From the cell containing the given text, extract its center point as [X, Y] coordinate. 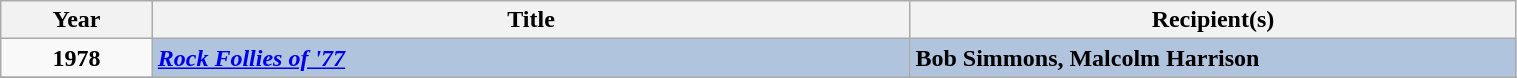
Title [531, 20]
Bob Simmons, Malcolm Harrison [1213, 58]
Recipient(s) [1213, 20]
Year [77, 20]
1978 [77, 58]
Rock Follies of '77 [531, 58]
